From the cell containing the given text, extract its center point as (x, y) coordinate. 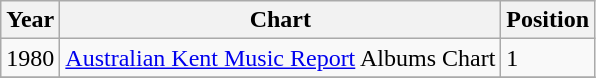
1 (548, 58)
Year (30, 20)
Australian Kent Music Report Albums Chart (280, 58)
1980 (30, 58)
Position (548, 20)
Chart (280, 20)
